Output the [x, y] coordinate of the center of the cell containing the given text.  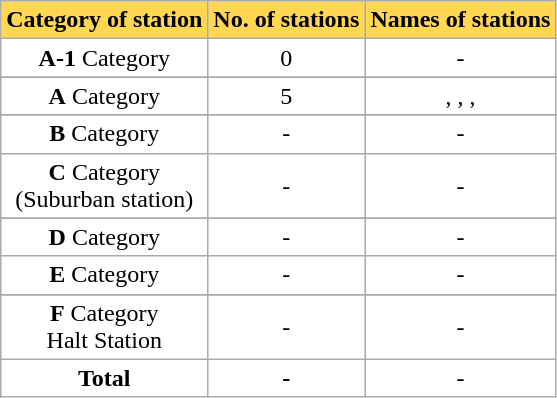
Total [104, 378]
B Category [104, 134]
5 [286, 96]
C Category(Suburban station) [104, 186]
F CategoryHalt Station [104, 326]
No. of stations [286, 20]
, , , [460, 96]
A-1 Category [104, 58]
A Category [104, 96]
Category of station [104, 20]
Names of stations [460, 20]
D Category [104, 237]
0 [286, 58]
E Category [104, 275]
